Provide the (X, Y) coordinate of the cell's center where the given text is located.  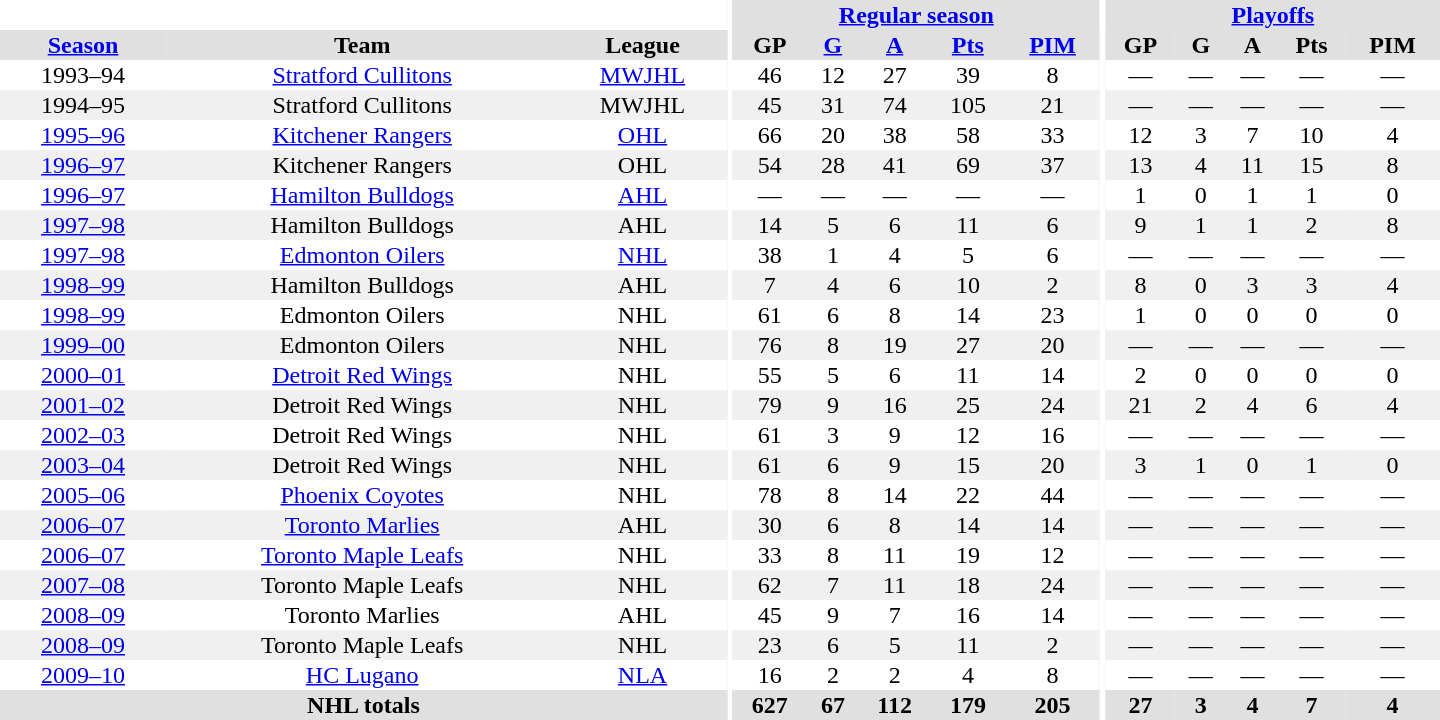
79 (770, 405)
1993–94 (83, 75)
22 (968, 495)
2007–08 (83, 585)
62 (770, 585)
NHL totals (364, 705)
1994–95 (83, 105)
30 (770, 525)
37 (1052, 165)
Team (362, 45)
74 (895, 105)
25 (968, 405)
2002–03 (83, 435)
Season (83, 45)
76 (770, 345)
2001–02 (83, 405)
Phoenix Coyotes (362, 495)
Regular season (916, 15)
66 (770, 135)
2000–01 (83, 375)
2005–06 (83, 495)
HC Lugano (362, 675)
2009–10 (83, 675)
44 (1052, 495)
179 (968, 705)
31 (833, 105)
Playoffs (1273, 15)
2003–04 (83, 465)
67 (833, 705)
105 (968, 105)
69 (968, 165)
78 (770, 495)
18 (968, 585)
55 (770, 375)
58 (968, 135)
13 (1140, 165)
112 (895, 705)
39 (968, 75)
NLA (642, 675)
28 (833, 165)
41 (895, 165)
205 (1052, 705)
League (642, 45)
46 (770, 75)
627 (770, 705)
54 (770, 165)
1999–00 (83, 345)
1995–96 (83, 135)
